Capture the cell that displays the provided text and extract its (x, y) central coordinate. 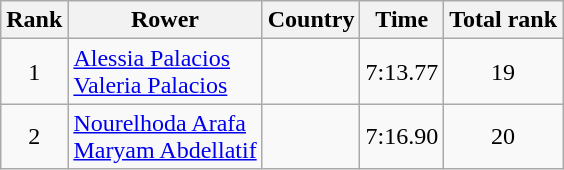
Rower (165, 20)
1 (34, 72)
Nourelhoda ArafaMaryam Abdellatif (165, 136)
Total rank (504, 20)
Rank (34, 20)
7:16.90 (402, 136)
Time (402, 20)
19 (504, 72)
20 (504, 136)
7:13.77 (402, 72)
2 (34, 136)
Country (311, 20)
Alessia PalaciosValeria Palacios (165, 72)
